Identify which cell holds the provided text, then report its (x, y) central coordinate. 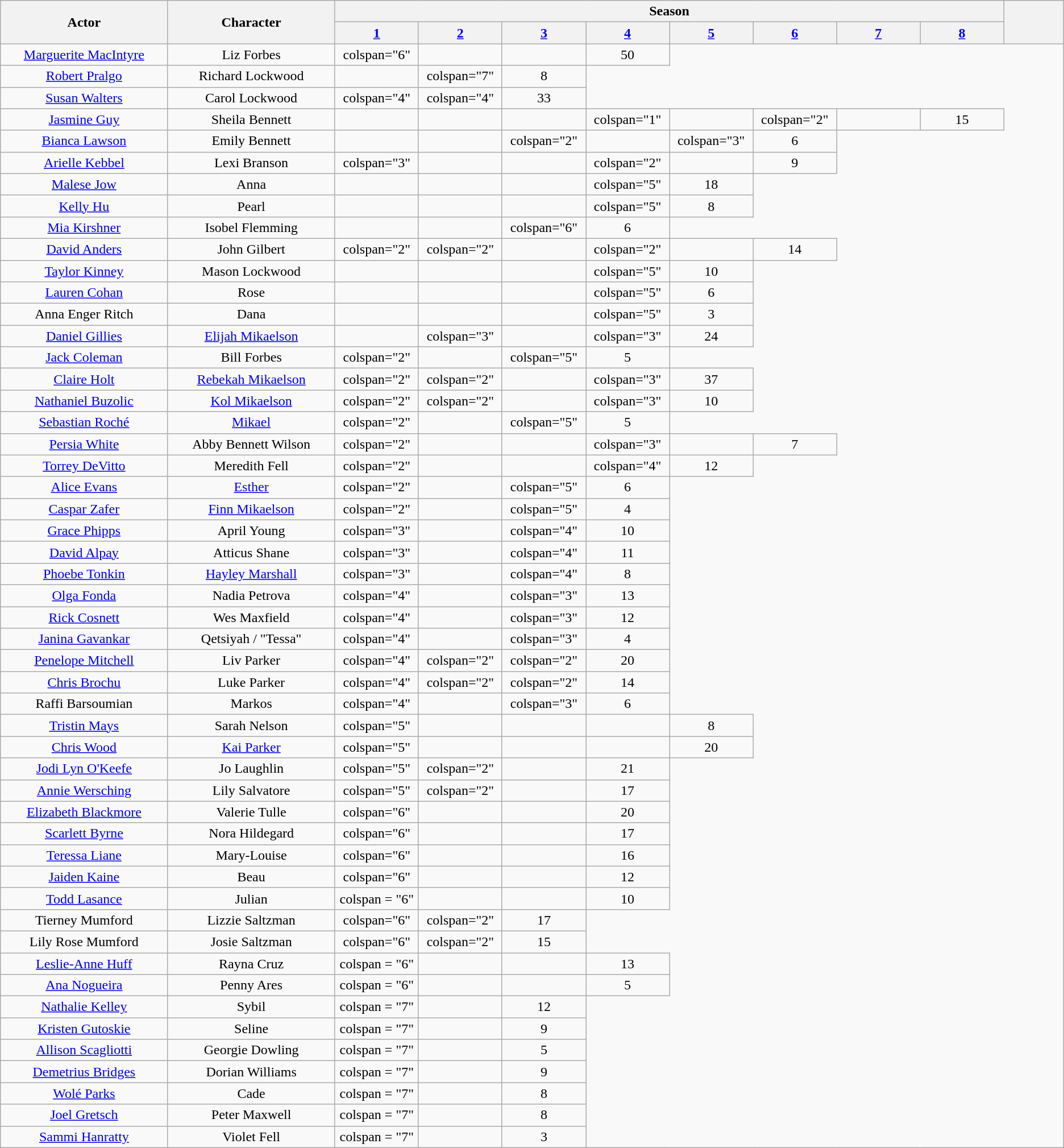
Raffi Barsoumian (84, 704)
Wes Maxfield (251, 617)
Seline (251, 1029)
Sarah Nelson (251, 726)
Sheila Bennett (251, 119)
Pearl (251, 206)
Demetrius Bridges (84, 1072)
Tristin Mays (84, 726)
Jasmine Guy (84, 119)
Leslie-Anne Huff (84, 964)
Esther (251, 487)
Allison Scagliotti (84, 1050)
Rick Cosnett (84, 617)
Lexi Branson (251, 163)
11 (627, 552)
Alice Evans (84, 487)
Chris Wood (84, 747)
Elijah Mikaelson (251, 336)
Tierney Mumford (84, 920)
Valerie Tulle (251, 812)
colspan="7" (460, 76)
Joel Gretsch (84, 1115)
Character (251, 22)
David Alpay (84, 552)
2 (460, 33)
Persia White (84, 444)
Kol Mikaelson (251, 401)
18 (712, 184)
Jack Coleman (84, 358)
Anna Enger Ritch (84, 314)
Olga Fonda (84, 595)
Penny Ares (251, 985)
Caspar Zafer (84, 509)
Richard Lockwood (251, 76)
Mikael (251, 422)
Jo Laughlin (251, 769)
24 (712, 336)
Taylor Kinney (84, 271)
Carol Lockwood (251, 98)
Annie Wersching (84, 790)
Actor (84, 22)
Finn Mikaelson (251, 509)
Teressa Liane (84, 855)
Ana Nogueira (84, 985)
Wolé Parks (84, 1093)
Lily Rose Mumford (84, 942)
Dana (251, 314)
Peter Maxwell (251, 1115)
John Gilbert (251, 249)
Rayna Cruz (251, 964)
Todd Lasance (84, 898)
Kelly Hu (84, 206)
Susan Walters (84, 98)
Liv Parker (251, 661)
Abby Bennett Wilson (251, 444)
Lizzie Saltzman (251, 920)
33 (543, 98)
Nathalie Kelley (84, 1007)
Nathaniel Buzolic (84, 401)
Bianca Lawson (84, 141)
Liz Forbes (251, 55)
Bill Forbes (251, 358)
Dorian Williams (251, 1072)
1 (376, 33)
Rose (251, 293)
Hayley Marshall (251, 574)
Kristen Gutoskie (84, 1029)
Janina Gavankar (84, 639)
colspan="1" (627, 119)
Torrey DeVitto (84, 466)
Chris Brochu (84, 682)
Season (670, 11)
Arielle Kebbel (84, 163)
Mia Kirshner (84, 227)
Emily Bennett (251, 141)
Lily Salvatore (251, 790)
Luke Parker (251, 682)
Scarlett Byrne (84, 834)
37 (712, 379)
Sybil (251, 1007)
Phoebe Tonkin (84, 574)
Beau (251, 877)
50 (627, 55)
16 (627, 855)
Claire Holt (84, 379)
Nora Hildegard (251, 834)
Sammi Hanratty (84, 1137)
Malese Jow (84, 184)
Qetsiyah / "Tessa" (251, 639)
Markos (251, 704)
April Young (251, 531)
David Anders (84, 249)
Elizabeth Blackmore (84, 812)
Rebekah Mikaelson (251, 379)
Meredith Fell (251, 466)
Violet Fell (251, 1137)
Kai Parker (251, 747)
Nadia Petrova (251, 595)
Cade (251, 1093)
Anna (251, 184)
Lauren Cohan (84, 293)
Julian (251, 898)
Robert Pralgo (84, 76)
Josie Saltzman (251, 942)
Daniel Gillies (84, 336)
Sebastian Roché (84, 422)
Georgie Dowling (251, 1050)
Grace Phipps (84, 531)
Isobel Flemming (251, 227)
Penelope Mitchell (84, 661)
Jaiden Kaine (84, 877)
Mason Lockwood (251, 271)
Marguerite MacIntyre (84, 55)
Atticus Shane (251, 552)
Mary-Louise (251, 855)
21 (627, 769)
Jodi Lyn O'Keefe (84, 769)
